Return [x, y] of the center of cell containing provided text 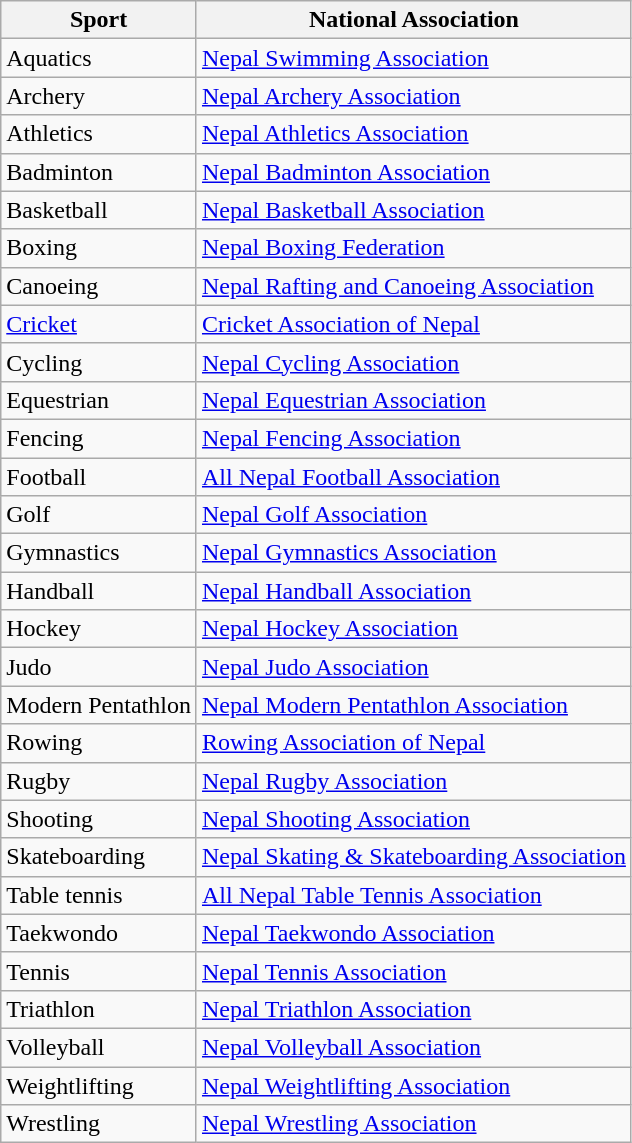
Nepal Weightlifting Association [414, 1085]
Shooting [99, 819]
Nepal Equestrian Association [414, 400]
Nepal Boxing Federation [414, 248]
Judo [99, 667]
Nepal Swimming Association [414, 58]
Wrestling [99, 1124]
Sport [99, 20]
Rowing [99, 743]
Nepal Wrestling Association [414, 1124]
Modern Pentathlon [99, 705]
Skateboarding [99, 857]
Nepal Athletics Association [414, 134]
Nepal Rafting and Canoeing Association [414, 286]
Nepal Modern Pentathlon Association [414, 705]
Football [99, 477]
Nepal Handball Association [414, 591]
Volleyball [99, 1047]
Golf [99, 515]
Table tennis [99, 895]
Triathlon [99, 1009]
Weightlifting [99, 1085]
Fencing [99, 438]
Cricket [99, 324]
Boxing [99, 248]
Nepal Judo Association [414, 667]
Rugby [99, 781]
All Nepal Table Tennis Association [414, 895]
Nepal Rugby Association [414, 781]
Nepal Taekwondo Association [414, 933]
Taekwondo [99, 933]
Equestrian [99, 400]
Nepal Skating & Skateboarding Association [414, 857]
Athletics [99, 134]
Rowing Association of Nepal [414, 743]
Nepal Badminton Association [414, 172]
Cricket Association of Nepal [414, 324]
Nepal Triathlon Association [414, 1009]
Nepal Fencing Association [414, 438]
Handball [99, 591]
Nepal Shooting Association [414, 819]
Nepal Golf Association [414, 515]
Archery [99, 96]
National Association [414, 20]
Cycling [99, 362]
Hockey [99, 629]
Gymnastics [99, 553]
Aquatics [99, 58]
Nepal Gymnastics Association [414, 553]
Tennis [99, 971]
Nepal Cycling Association [414, 362]
Nepal Archery Association [414, 96]
Badminton [99, 172]
Nepal Volleyball Association [414, 1047]
All Nepal Football Association [414, 477]
Basketball [99, 210]
Nepal Hockey Association [414, 629]
Canoeing [99, 286]
Nepal Tennis Association [414, 971]
Nepal Basketball Association [414, 210]
